Scan for the cell matching the given text and deliver its [X, Y] coordinate at center. 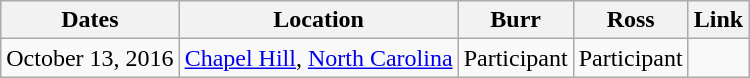
Burr [516, 20]
Location [318, 20]
Link [718, 20]
Ross [630, 20]
Dates [90, 20]
October 13, 2016 [90, 58]
Chapel Hill, North Carolina [318, 58]
